From the cell containing the given text, extract its center point as [X, Y] coordinate. 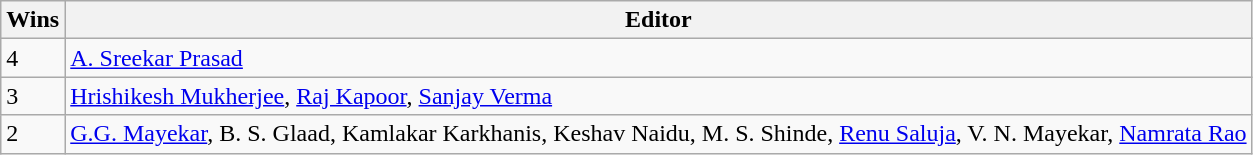
Wins [33, 20]
4 [33, 58]
Editor [658, 20]
G.G. Mayekar, B. S. Glaad, Kamlakar Karkhanis, Keshav Naidu, M. S. Shinde, Renu Saluja, V. N. Mayekar, Namrata Rao [658, 134]
3 [33, 96]
A. Sreekar Prasad [658, 58]
Hrishikesh Mukherjee, Raj Kapoor, Sanjay Verma [658, 96]
2 [33, 134]
